Pinpoint the cell where the given text exists, returning its (X, Y) midpoint coordinate. 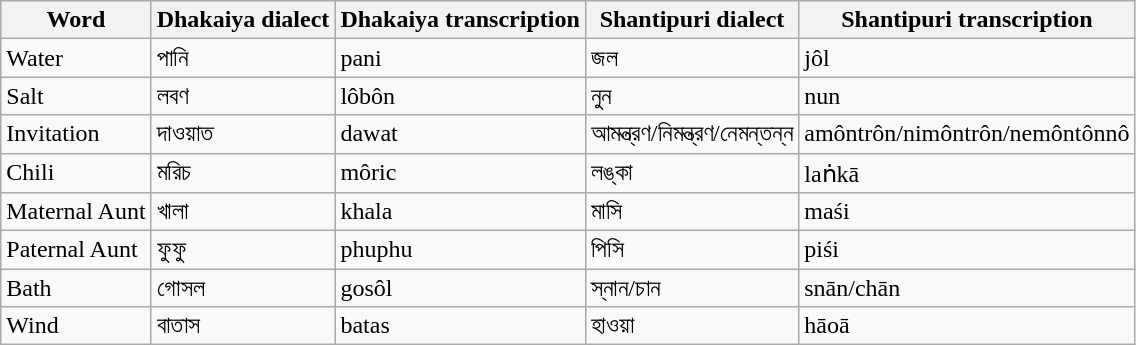
মরিচ (243, 173)
snān/chān (967, 288)
Invitation (76, 134)
স্নান/চান (692, 288)
Chili (76, 173)
batas (460, 326)
লবণ (243, 96)
Shantipuri transcription (967, 20)
Word (76, 20)
piśi (967, 250)
Water (76, 58)
maśi (967, 212)
গোসল (243, 288)
লঙ্কা (692, 173)
মাসি (692, 212)
nun (967, 96)
ফুফু (243, 250)
জল (692, 58)
Maternal Aunt (76, 212)
নুন (692, 96)
hāoā (967, 326)
gosôl (460, 288)
jôl (967, 58)
Wind (76, 326)
dawat (460, 134)
lôbôn (460, 96)
পানি (243, 58)
খালা (243, 212)
পিসি (692, 250)
phuphu (460, 250)
Bath (76, 288)
Salt (76, 96)
Paternal Aunt (76, 250)
Dhakaiya transcription (460, 20)
amôntrôn/nimôntrôn/nemôntônnô (967, 134)
pani (460, 58)
দাওয়াত (243, 134)
môric (460, 173)
বাতাস (243, 326)
আমন্ত্রণ/নিমন্ত্রণ/নেমন্তন্ন (692, 134)
khala (460, 212)
হাওয়া (692, 326)
Shantipuri dialect (692, 20)
laṅkā (967, 173)
Dhakaiya dialect (243, 20)
